Return (X, Y) of the center of cell containing provided text 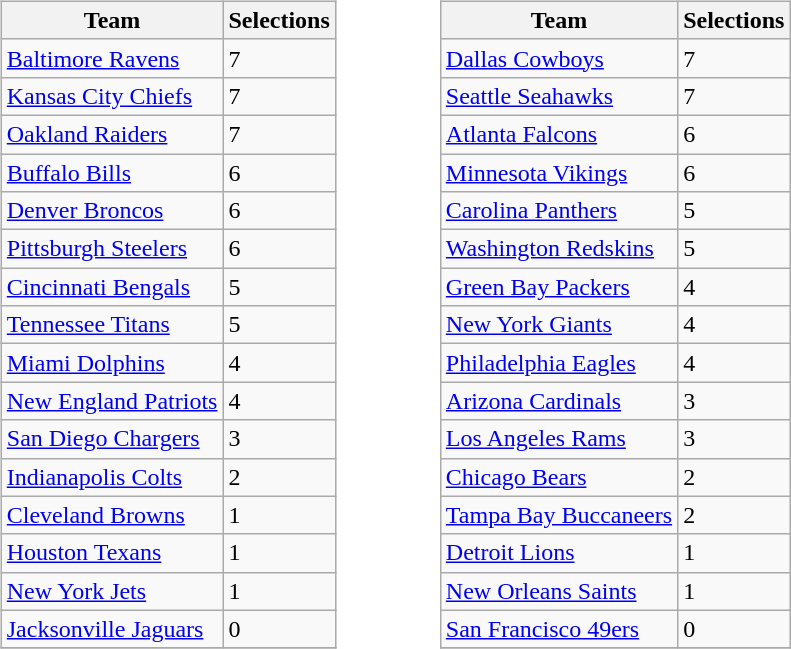
Indianapolis Colts (112, 477)
Denver Broncos (112, 211)
Oakland Raiders (112, 134)
Arizona Cardinals (558, 401)
Seattle Seahawks (558, 96)
Miami Dolphins (112, 363)
Cincinnati Bengals (112, 287)
Los Angeles Rams (558, 439)
San Francisco 49ers (558, 629)
Buffalo Bills (112, 173)
Atlanta Falcons (558, 134)
Chicago Bears (558, 477)
Kansas City Chiefs (112, 96)
New Orleans Saints (558, 591)
Washington Redskins (558, 249)
Dallas Cowboys (558, 58)
Pittsburgh Steelers (112, 249)
New England Patriots (112, 401)
Tampa Bay Buccaneers (558, 515)
Jacksonville Jaguars (112, 629)
Detroit Lions (558, 553)
Green Bay Packers (558, 287)
Tennessee Titans (112, 325)
New York Jets (112, 591)
Philadelphia Eagles (558, 363)
Houston Texans (112, 553)
San Diego Chargers (112, 439)
Carolina Panthers (558, 211)
Cleveland Browns (112, 515)
Baltimore Ravens (112, 58)
New York Giants (558, 325)
Minnesota Vikings (558, 173)
